Locate the cell with the specified text and output its (x, y) center coordinate. 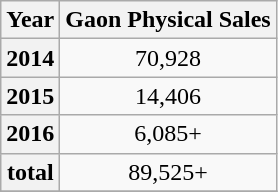
Gaon Physical Sales (168, 20)
2016 (30, 134)
2015 (30, 96)
6,085+ (168, 134)
Year (30, 20)
total (30, 172)
14,406 (168, 96)
2014 (30, 58)
89,525+ (168, 172)
70,928 (168, 58)
